Return the (x, y) coordinate for the center point of the cell that contains the specified text.  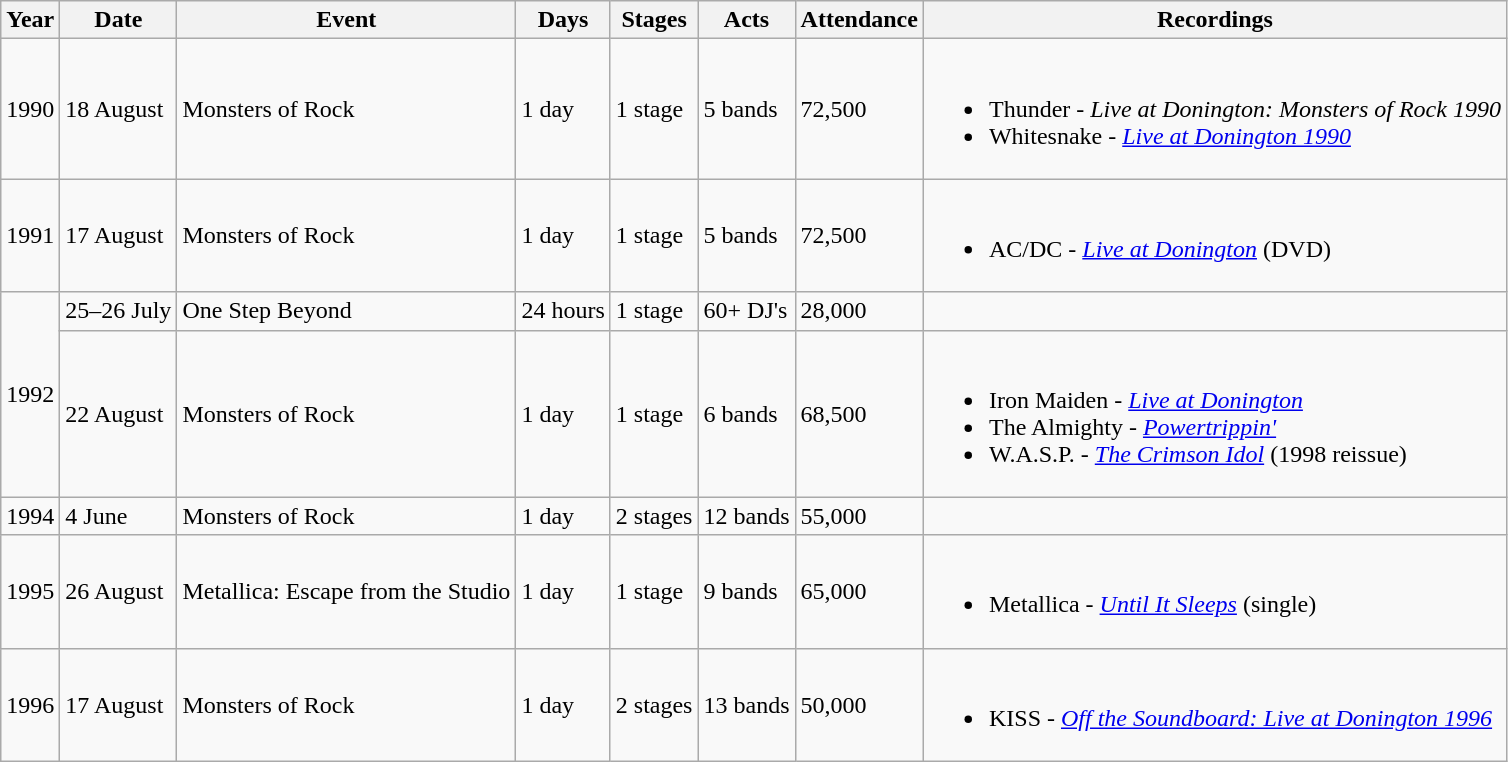
Recordings (1214, 20)
Year (30, 20)
4 June (118, 516)
68,500 (859, 414)
Days (563, 20)
1996 (30, 704)
Acts (746, 20)
25–26 July (118, 311)
65,000 (859, 592)
One Step Beyond (346, 311)
KISS - Off the Soundboard: Live at Donington 1996 (1214, 704)
18 August (118, 109)
24 hours (563, 311)
6 bands (746, 414)
55,000 (859, 516)
1990 (30, 109)
Date (118, 20)
13 bands (746, 704)
26 August (118, 592)
AC/DC - Live at Donington (DVD) (1214, 236)
12 bands (746, 516)
1992 (30, 394)
22 August (118, 414)
Attendance (859, 20)
Iron Maiden - Live at DoningtonThe Almighty - Powertrippin'W.A.S.P. - The Crimson Idol (1998 reissue) (1214, 414)
Metallica - Until It Sleeps (single) (1214, 592)
1991 (30, 236)
Stages (654, 20)
Thunder - Live at Donington: Monsters of Rock 1990Whitesnake - Live at Donington 1990 (1214, 109)
Metallica: Escape from the Studio (346, 592)
9 bands (746, 592)
50,000 (859, 704)
1994 (30, 516)
Event (346, 20)
1995 (30, 592)
60+ DJ's (746, 311)
28,000 (859, 311)
